Scan for the cell matching the given text and deliver its (X, Y) coordinate at center. 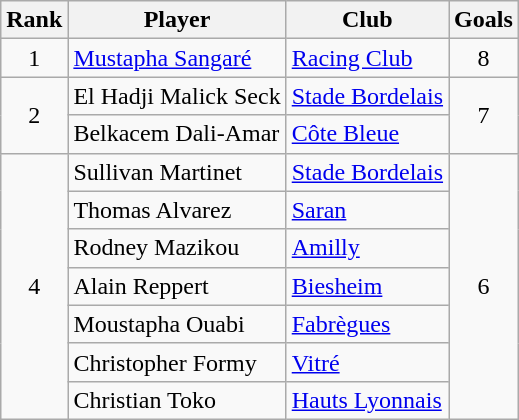
Fabrègues (367, 324)
Christopher Formy (177, 362)
Sullivan Martinet (177, 172)
Belkacem Dali-Amar (177, 134)
Racing Club (367, 58)
Club (367, 20)
Amilly (367, 248)
7 (484, 115)
Player (177, 20)
4 (34, 286)
Saran (367, 210)
Vitré (367, 362)
Moustapha Ouabi (177, 324)
El Hadji Malick Seck (177, 96)
Hauts Lyonnais (367, 400)
Côte Bleue (367, 134)
2 (34, 115)
Goals (484, 20)
Biesheim (367, 286)
Rodney Mazikou (177, 248)
Christian Toko (177, 400)
Mustapha Sangaré (177, 58)
1 (34, 58)
Alain Reppert (177, 286)
Thomas Alvarez (177, 210)
6 (484, 286)
Rank (34, 20)
8 (484, 58)
